Detect which cell encompasses the target text, then output its [X, Y] center coordinate. 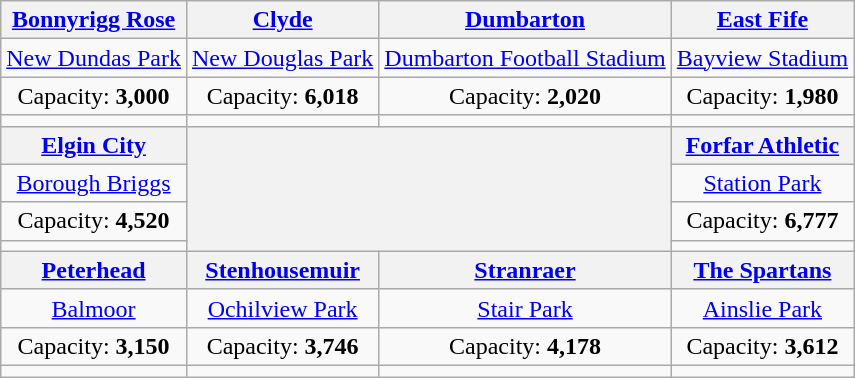
Stair Park [525, 308]
Elgin City [94, 145]
Balmoor [94, 308]
Dumbarton Football Stadium [525, 58]
Capacity: 3,150 [94, 346]
Bayview Stadium [762, 58]
Capacity: 6,777 [762, 221]
Dumbarton [525, 20]
Ainslie Park [762, 308]
Capacity: 1,980 [762, 96]
East Fife [762, 20]
Capacity: 3,000 [94, 96]
Borough Briggs [94, 183]
Clyde [282, 20]
Capacity: 3,746 [282, 346]
Bonnyrigg Rose [94, 20]
New Dundas Park [94, 58]
Capacity: 3,612 [762, 346]
Station Park [762, 183]
Capacity: 4,178 [525, 346]
Ochilview Park [282, 308]
Peterhead [94, 270]
Forfar Athletic [762, 145]
Stenhousemuir [282, 270]
The Spartans [762, 270]
Capacity: 4,520 [94, 221]
Stranraer [525, 270]
Capacity: 6,018 [282, 96]
New Douglas Park [282, 58]
Capacity: 2,020 [525, 96]
